Return [x, y] of the center of cell containing provided text 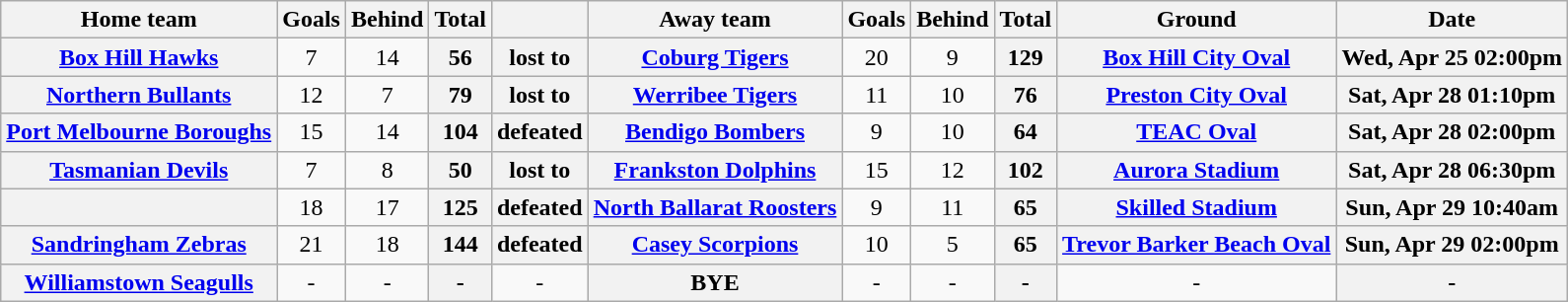
79 [461, 95]
Werribee Tigers [715, 95]
144 [461, 245]
64 [1026, 132]
Sun, Apr 29 02:00pm [1452, 245]
Williamstown Seagulls [139, 282]
Wed, Apr 25 02:00pm [1452, 57]
Aurora Stadium [1197, 170]
Coburg Tigers [715, 57]
129 [1026, 57]
125 [461, 207]
20 [877, 57]
Tasmanian Devils [139, 170]
Casey Scorpions [715, 245]
Away team [715, 20]
Sandringham Zebras [139, 245]
Northern Bullants [139, 95]
Box Hill City Oval [1197, 57]
8 [387, 170]
104 [461, 132]
TEAC Oval [1197, 132]
North Ballarat Roosters [715, 207]
50 [461, 170]
Box Hill Hawks [139, 57]
Port Melbourne Boroughs [139, 132]
5 [953, 245]
Ground [1197, 20]
Trevor Barker Beach Oval [1197, 245]
BYE [715, 282]
Sat, Apr 28 06:30pm [1452, 170]
17 [387, 207]
Frankston Dolphins [715, 170]
Home team [139, 20]
Skilled Stadium [1197, 207]
56 [461, 57]
102 [1026, 170]
21 [312, 245]
Bendigo Bombers [715, 132]
Sat, Apr 28 02:00pm [1452, 132]
Preston City Oval [1197, 95]
76 [1026, 95]
Sun, Apr 29 10:40am [1452, 207]
Date [1452, 20]
Sat, Apr 28 01:10pm [1452, 95]
